Identify which cell holds the provided text, then report its [x, y] central coordinate. 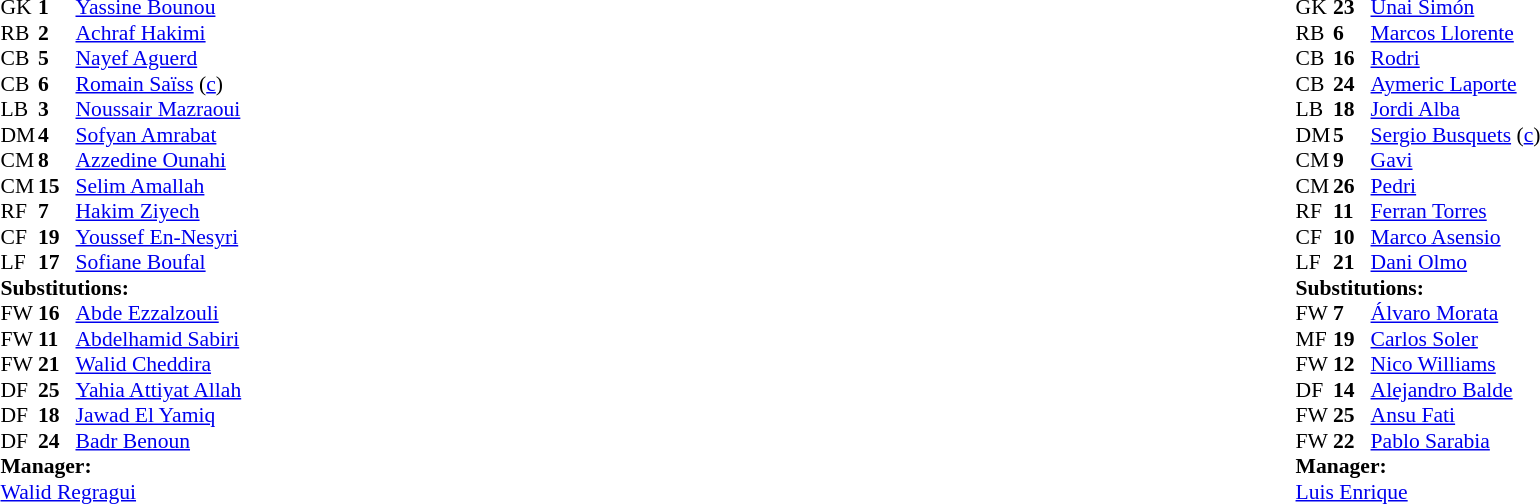
Abdelhamid Sabiri [159, 339]
Walid Cheddira [159, 365]
2 [57, 33]
Azzedine Ounahi [159, 161]
Abde Ezzalzouli [159, 313]
Nayef Aguerd [159, 59]
Youssef En-Nesyri [159, 237]
14 [1352, 390]
12 [1352, 365]
22 [1352, 441]
26 [1352, 186]
Jawad El Yamiq [159, 415]
9 [1352, 161]
Romain Saïss (c) [159, 84]
17 [57, 263]
Substitutions: [120, 288]
15 [57, 186]
Achraf Hakimi [159, 33]
Hakim Ziyech [159, 211]
Sofiane Boufal [159, 263]
Yahia Attiyat Allah [159, 390]
8 [57, 161]
4 [57, 135]
Sofyan Amrabat [159, 135]
Manager: [120, 467]
10 [1352, 237]
Noussair Mazraoui [159, 109]
MF [1315, 339]
Selim Amallah [159, 186]
3 [57, 109]
Badr Benoun [159, 441]
